Return the (x, y) coordinate for the center point of the cell that contains the specified text.  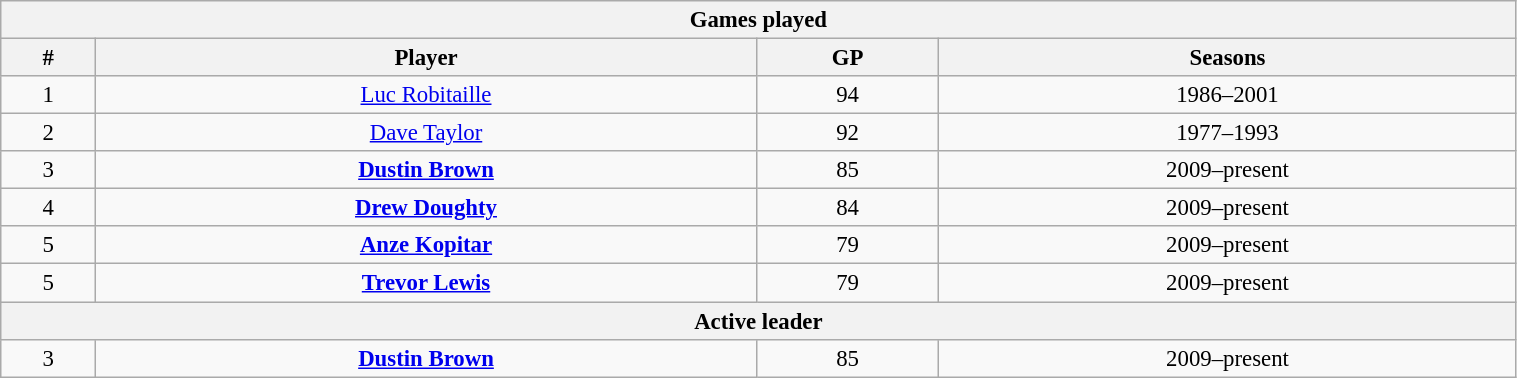
Games played (758, 20)
1986–2001 (1228, 95)
92 (848, 133)
4 (48, 208)
GP (848, 58)
Seasons (1228, 58)
84 (848, 208)
Player (426, 58)
Active leader (758, 321)
1 (48, 95)
1977–1993 (1228, 133)
Trevor Lewis (426, 283)
# (48, 58)
Luc Robitaille (426, 95)
Dave Taylor (426, 133)
Drew Doughty (426, 208)
94 (848, 95)
2 (48, 133)
Anze Kopitar (426, 245)
